Capture the cell that displays the provided text and extract its [x, y] central coordinate. 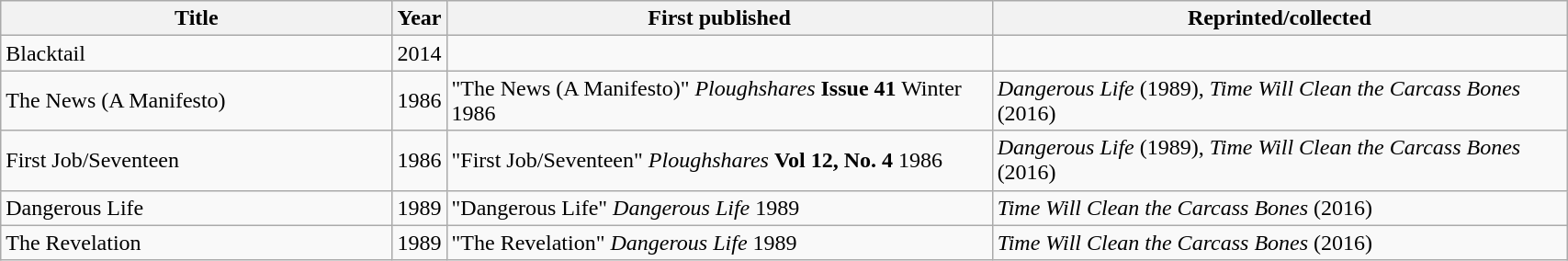
The News (A Manifesto) [197, 101]
"Dangerous Life" Dangerous Life 1989 [719, 208]
Reprinted/collected [1280, 18]
"The News (A Manifesto)" Ploughshares Issue 41 Winter 1986 [719, 101]
Year [419, 18]
First published [719, 18]
Title [197, 18]
Dangerous Life [197, 208]
Blacktail [197, 53]
The Revelation [197, 243]
"First Job/Seventeen" Ploughshares Vol 12, No. 4 1986 [719, 160]
2014 [419, 53]
First Job/Seventeen [197, 160]
"The Revelation" Dangerous Life 1989 [719, 243]
